Extract the [X, Y] coordinate from the center of the cell holding the provided text.  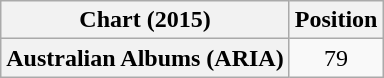
Australian Albums (ARIA) [145, 58]
79 [336, 58]
Position [336, 20]
Chart (2015) [145, 20]
